Locate the cell with the specified text and output its [X, Y] center coordinate. 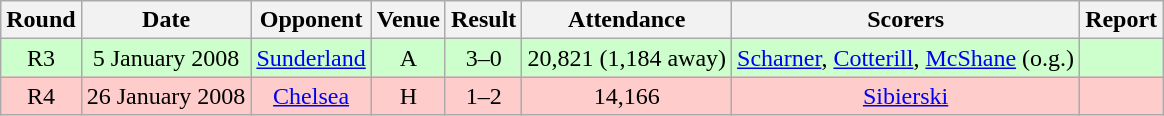
Attendance [627, 20]
Result [483, 20]
Sibierski [906, 96]
R4 [41, 96]
Sunderland [311, 58]
H [408, 96]
Scharner, Cotterill, McShane (o.g.) [906, 58]
Scorers [906, 20]
Venue [408, 20]
Report [1122, 20]
Date [166, 20]
26 January 2008 [166, 96]
1–2 [483, 96]
Round [41, 20]
20,821 (1,184 away) [627, 58]
5 January 2008 [166, 58]
Chelsea [311, 96]
A [408, 58]
R3 [41, 58]
Opponent [311, 20]
3–0 [483, 58]
14,166 [627, 96]
